Return the (x, y) coordinate for the center point of the cell that contains the specified text.  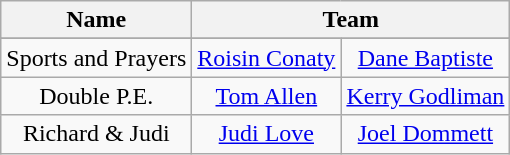
Team (351, 20)
Tom Allen (266, 96)
Kerry Godliman (426, 96)
Richard & Judi (96, 134)
Dane Baptiste (426, 58)
Sports and Prayers (96, 58)
Judi Love (266, 134)
Roisin Conaty (266, 58)
Joel Dommett (426, 134)
Double P.E. (96, 96)
Name (96, 20)
